Return the [x, y] coordinate for the center point of the cell that contains the specified text.  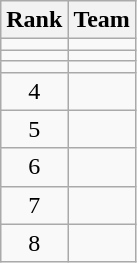
Rank [34, 20]
8 [34, 243]
4 [34, 91]
5 [34, 129]
Team [102, 20]
6 [34, 167]
7 [34, 205]
